Locate the cell with the specified text and output its (X, Y) center coordinate. 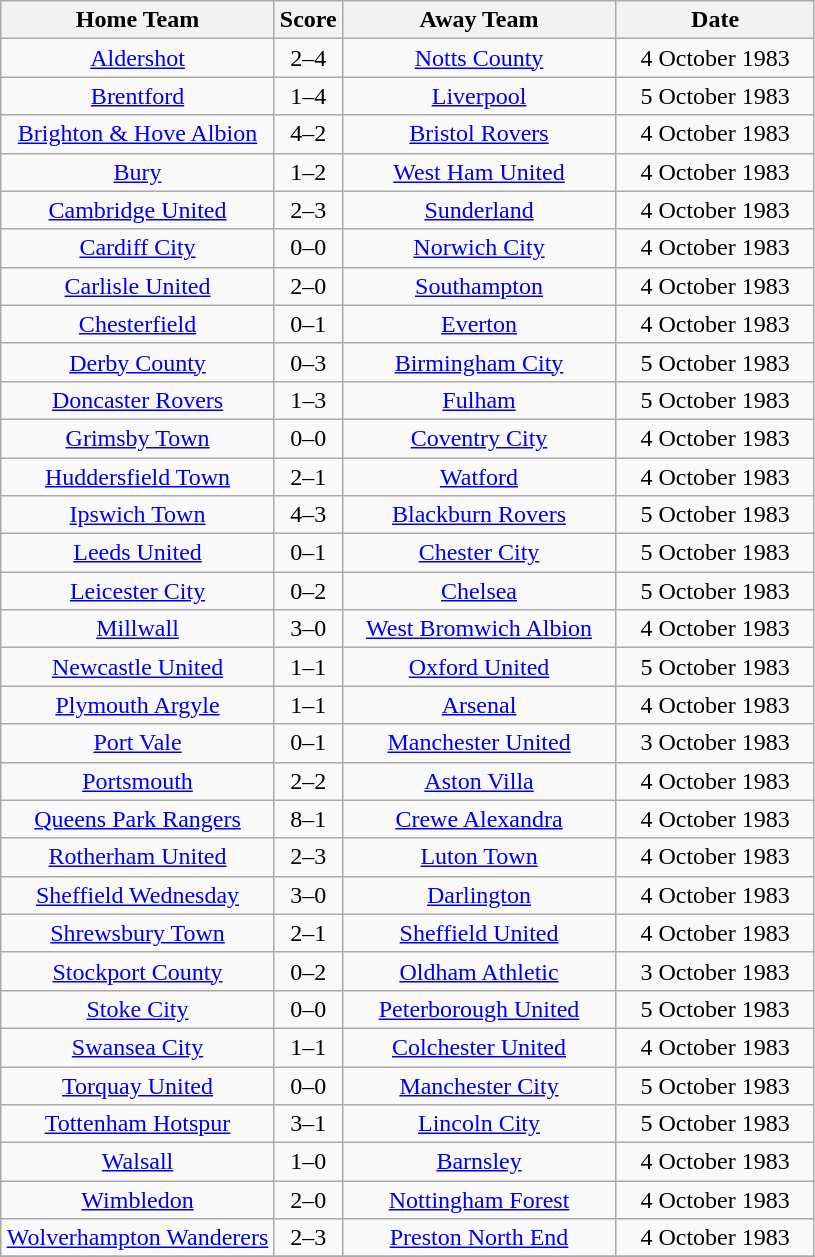
Wimbledon (138, 1200)
Colchester United (479, 1047)
Leeds United (138, 553)
Watford (479, 477)
Grimsby Town (138, 438)
0–3 (308, 362)
Derby County (138, 362)
Peterborough United (479, 1009)
Birmingham City (479, 362)
Crewe Alexandra (479, 819)
Queens Park Rangers (138, 819)
Brighton & Hove Albion (138, 134)
Preston North End (479, 1238)
Tottenham Hotspur (138, 1124)
2–4 (308, 58)
West Bromwich Albion (479, 629)
Portsmouth (138, 781)
Brentford (138, 96)
Bristol Rovers (479, 134)
1–3 (308, 400)
Doncaster Rovers (138, 400)
Liverpool (479, 96)
Plymouth Argyle (138, 705)
Manchester United (479, 743)
4–2 (308, 134)
Fulham (479, 400)
Chester City (479, 553)
Aldershot (138, 58)
Stockport County (138, 971)
Chesterfield (138, 324)
Sunderland (479, 210)
Coventry City (479, 438)
Darlington (479, 895)
Leicester City (138, 591)
Lincoln City (479, 1124)
Barnsley (479, 1162)
Torquay United (138, 1085)
Blackburn Rovers (479, 515)
Sheffield Wednesday (138, 895)
Swansea City (138, 1047)
Millwall (138, 629)
3–1 (308, 1124)
1–2 (308, 172)
Aston Villa (479, 781)
Chelsea (479, 591)
Rotherham United (138, 857)
West Ham United (479, 172)
Oxford United (479, 667)
Norwich City (479, 248)
Newcastle United (138, 667)
Away Team (479, 20)
Bury (138, 172)
Nottingham Forest (479, 1200)
4–3 (308, 515)
Date (716, 20)
Luton Town (479, 857)
Cambridge United (138, 210)
Home Team (138, 20)
Stoke City (138, 1009)
Cardiff City (138, 248)
Oldham Athletic (479, 971)
Ipswich Town (138, 515)
Arsenal (479, 705)
Sheffield United (479, 933)
1–4 (308, 96)
Notts County (479, 58)
2–2 (308, 781)
Southampton (479, 286)
1–0 (308, 1162)
Manchester City (479, 1085)
Walsall (138, 1162)
Carlisle United (138, 286)
Shrewsbury Town (138, 933)
8–1 (308, 819)
Huddersfield Town (138, 477)
Everton (479, 324)
Score (308, 20)
Wolverhampton Wanderers (138, 1238)
Port Vale (138, 743)
